Provide the [X, Y] coordinate of the cell's center where the given text is located.  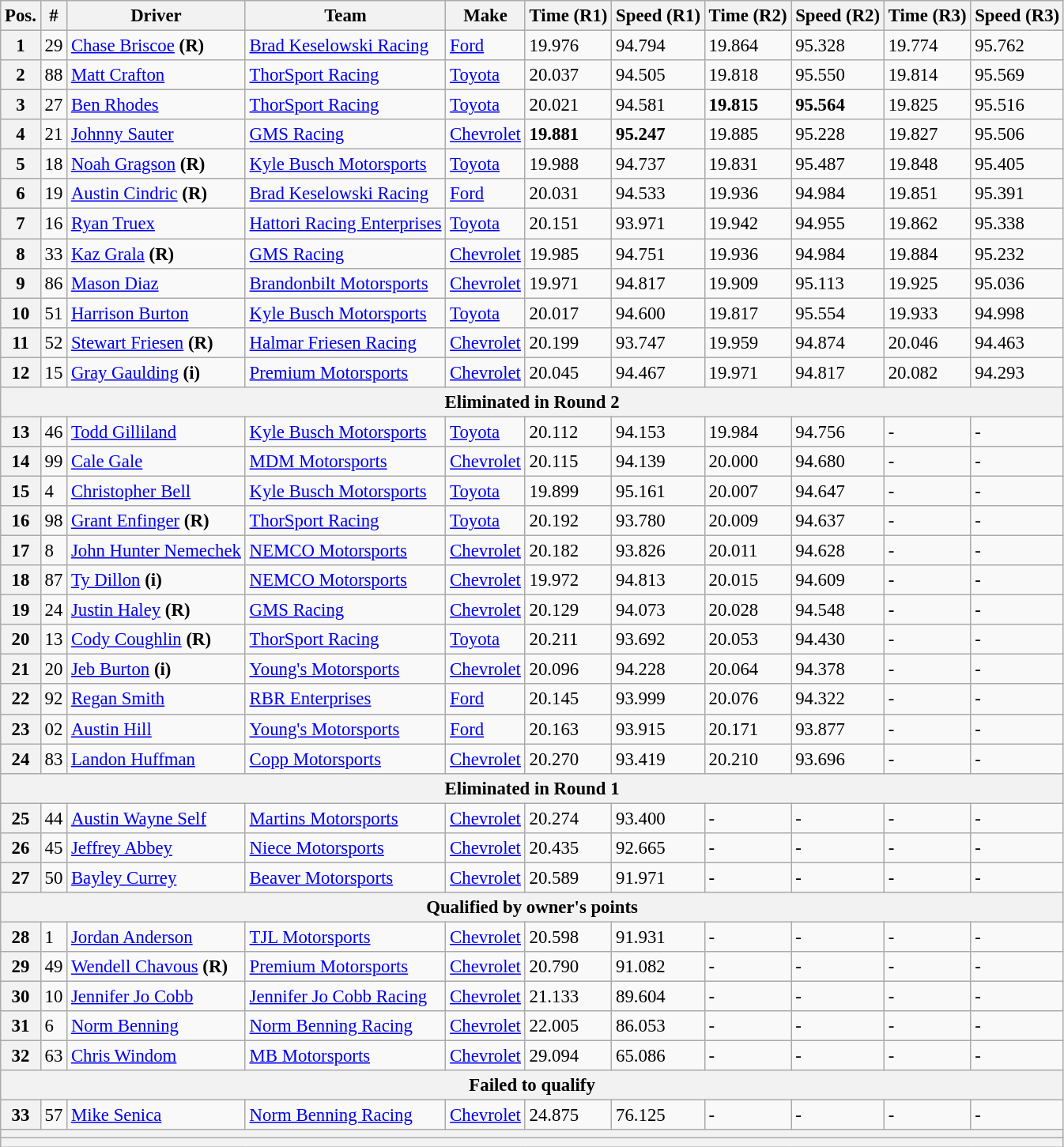
20.028 [748, 610]
86.053 [658, 1026]
Cale Gale [157, 462]
Austin Hill [157, 729]
Driver [157, 16]
Jeffrey Abbey [157, 848]
94.533 [658, 194]
20.007 [748, 491]
19.884 [927, 254]
94.153 [658, 432]
20.115 [568, 462]
94.680 [838, 462]
John Hunter Nemechek [157, 551]
95.487 [838, 164]
95.113 [838, 283]
91.971 [658, 877]
19.817 [748, 313]
57 [54, 1115]
22 [21, 700]
94.600 [658, 313]
94.874 [838, 342]
95.762 [1017, 46]
93.780 [658, 521]
93.877 [838, 729]
20.598 [568, 937]
93.696 [838, 759]
94.647 [838, 491]
94.609 [838, 580]
46 [54, 432]
19.909 [748, 283]
20.112 [568, 432]
Martins Motorsports [345, 818]
7 [21, 224]
20.000 [748, 462]
Time (R1) [568, 16]
Brandonbilt Motorsports [345, 283]
95.564 [838, 105]
19.885 [748, 134]
20.045 [568, 372]
22.005 [568, 1026]
Qualified by owner's points [533, 907]
Speed (R2) [838, 16]
# [54, 16]
50 [54, 877]
Hattori Racing Enterprises [345, 224]
86 [54, 283]
93.971 [658, 224]
Todd Gilliland [157, 432]
19.959 [748, 342]
Christopher Bell [157, 491]
20.199 [568, 342]
19.848 [927, 164]
24.875 [568, 1115]
20.589 [568, 877]
95.569 [1017, 75]
94.378 [838, 670]
23 [21, 729]
95.506 [1017, 134]
Matt Crafton [157, 75]
19.862 [927, 224]
52 [54, 342]
76.125 [658, 1115]
Beaver Motorsports [345, 877]
Niece Motorsports [345, 848]
Grant Enfinger (R) [157, 521]
Ty Dillon (i) [157, 580]
95.554 [838, 313]
Copp Motorsports [345, 759]
2 [21, 75]
12 [21, 372]
20.053 [748, 640]
20.021 [568, 105]
Chase Briscoe (R) [157, 46]
Ryan Truex [157, 224]
28 [21, 937]
5 [21, 164]
94.637 [838, 521]
95.232 [1017, 254]
63 [54, 1056]
3 [21, 105]
Austin Wayne Self [157, 818]
19.815 [748, 105]
95.338 [1017, 224]
20.192 [568, 521]
92 [54, 700]
20.011 [748, 551]
94.756 [838, 432]
19.827 [927, 134]
19.818 [748, 75]
Mike Senica [157, 1115]
19.972 [568, 580]
19.864 [748, 46]
95.247 [658, 134]
95.228 [838, 134]
Austin Cindric (R) [157, 194]
19.925 [927, 283]
20.163 [568, 729]
98 [54, 521]
83 [54, 759]
Time (R3) [927, 16]
20.096 [568, 670]
32 [21, 1056]
19.933 [927, 313]
20.182 [568, 551]
93.826 [658, 551]
19.825 [927, 105]
20.435 [568, 848]
89.604 [658, 997]
99 [54, 462]
20.017 [568, 313]
Make [485, 16]
19.851 [927, 194]
14 [21, 462]
19.985 [568, 254]
20.009 [748, 521]
19.984 [748, 432]
20.082 [927, 372]
Jordan Anderson [157, 937]
Jennifer Jo Cobb [157, 997]
19.976 [568, 46]
93.692 [658, 640]
20.145 [568, 700]
Noah Gragson (R) [157, 164]
Mason Diaz [157, 283]
93.747 [658, 342]
Halmar Friesen Racing [345, 342]
11 [21, 342]
Time (R2) [748, 16]
30 [21, 997]
20.037 [568, 75]
Wendell Chavous (R) [157, 967]
95.036 [1017, 283]
88 [54, 75]
45 [54, 848]
20.151 [568, 224]
95.405 [1017, 164]
93.400 [658, 818]
20.171 [748, 729]
Landon Huffman [157, 759]
87 [54, 580]
Norm Benning [157, 1026]
Pos. [21, 16]
Ben Rhodes [157, 105]
02 [54, 729]
94.628 [838, 551]
95.161 [658, 491]
93.419 [658, 759]
Regan Smith [157, 700]
94.139 [658, 462]
MB Motorsports [345, 1056]
Speed (R1) [658, 16]
20.270 [568, 759]
Jennifer Jo Cobb Racing [345, 997]
20.790 [568, 967]
19.899 [568, 491]
94.463 [1017, 342]
Johnny Sauter [157, 134]
93.999 [658, 700]
Stewart Friesen (R) [157, 342]
RBR Enterprises [345, 700]
94.813 [658, 580]
94.322 [838, 700]
19.814 [927, 75]
94.467 [658, 372]
51 [54, 313]
Cody Coughlin (R) [157, 640]
25 [21, 818]
92.665 [658, 848]
Speed (R3) [1017, 16]
Failed to qualify [533, 1085]
94.073 [658, 610]
31 [21, 1026]
20.015 [748, 580]
19.881 [568, 134]
MDM Motorsports [345, 462]
94.737 [658, 164]
91.931 [658, 937]
91.082 [658, 967]
20.210 [748, 759]
Team [345, 16]
26 [21, 848]
94.998 [1017, 313]
20.031 [568, 194]
20.274 [568, 818]
94.548 [838, 610]
Eliminated in Round 2 [533, 402]
19.988 [568, 164]
95.516 [1017, 105]
93.915 [658, 729]
94.955 [838, 224]
94.293 [1017, 372]
TJL Motorsports [345, 937]
Chris Windom [157, 1056]
94.581 [658, 105]
Justin Haley (R) [157, 610]
44 [54, 818]
20.129 [568, 610]
19.942 [748, 224]
20.046 [927, 342]
95.328 [838, 46]
21.133 [568, 997]
94.430 [838, 640]
20.076 [748, 700]
94.505 [658, 75]
Jeb Burton (i) [157, 670]
95.391 [1017, 194]
20.211 [568, 640]
94.794 [658, 46]
20.064 [748, 670]
94.228 [658, 670]
19.831 [748, 164]
Kaz Grala (R) [157, 254]
19.774 [927, 46]
29.094 [568, 1056]
17 [21, 551]
Gray Gaulding (i) [157, 372]
9 [21, 283]
Eliminated in Round 1 [533, 788]
Bayley Currey [157, 877]
49 [54, 967]
95.550 [838, 75]
94.751 [658, 254]
Harrison Burton [157, 313]
65.086 [658, 1056]
